Return the (x, y) coordinate for the center point of the cell that contains the specified text.  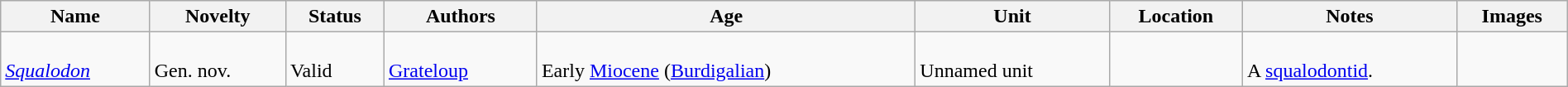
Images (1512, 17)
Status (334, 17)
Squalodon (75, 60)
Age (726, 17)
Location (1176, 17)
Grateloup (453, 60)
Notes (1350, 17)
A squalodontid. (1350, 60)
Valid (334, 60)
Gen. nov. (218, 60)
Name (75, 17)
Unnamed unit (1012, 60)
Authors (460, 17)
Novelty (218, 17)
Unit (1012, 17)
Early Miocene (Burdigalian) (726, 60)
